Find where the given text appears and provide that cell's center as (X, Y) coordinate. 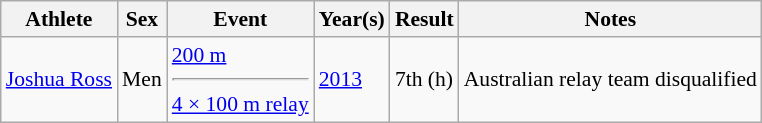
Result (424, 19)
Athlete (59, 19)
Sex (142, 19)
Men (142, 80)
7th (h) (424, 80)
Joshua Ross (59, 80)
200 m4 × 100 m relay (240, 80)
Year(s) (352, 19)
2013 (352, 80)
Australian relay team disqualified (610, 80)
Event (240, 19)
Notes (610, 19)
